Extract the (x, y) coordinate from the center of the cell holding the provided text.  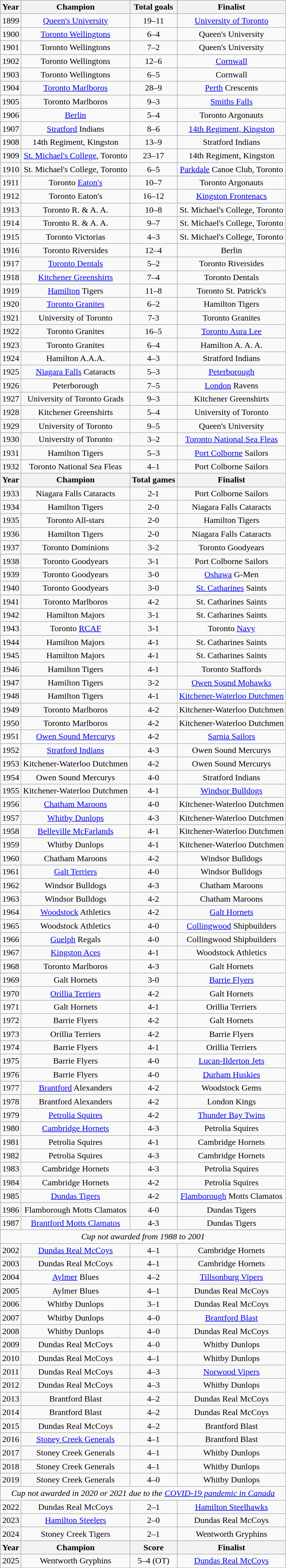
1975 (11, 1061)
Guelph Regals (76, 939)
1914 (11, 223)
1955 (11, 791)
2007 (11, 1318)
1911 (11, 183)
11–8 (153, 291)
Durham Huskies (232, 1075)
Toronto Victorias (76, 237)
1937 (11, 547)
1922 (11, 331)
London Kings (232, 1102)
1947 (11, 683)
1980 (11, 1129)
23–17 (153, 155)
2023 (11, 1520)
Woodstock Gems (232, 1088)
Total goals (153, 7)
7-3 (153, 318)
1971 (11, 1007)
10–8 (153, 210)
1981 (11, 1142)
1961 (11, 872)
1926 (11, 385)
1952 (11, 750)
Parkdale Canoe Club, Toronto (232, 169)
1977 (11, 1088)
7–4 (153, 277)
1924 (11, 358)
2015 (11, 1426)
1930 (11, 439)
8–6 (153, 129)
1960 (11, 858)
Toronto RCAF (76, 629)
2002 (11, 1250)
1968 (11, 966)
2011 (11, 1372)
2017 (11, 1453)
2003 (11, 1264)
1935 (11, 520)
1954 (11, 777)
1979 (11, 1115)
3–2 (153, 439)
1916 (11, 250)
1939 (11, 574)
1982 (11, 1155)
1974 (11, 1048)
1906 (11, 115)
Score (153, 1547)
2018 (11, 1466)
Toronto St. Patrick's (232, 291)
1956 (11, 804)
1902 (11, 61)
Lucan-Ilderton Jets (232, 1061)
2–0 (153, 1520)
1921 (11, 318)
1910 (11, 169)
1913 (11, 210)
1973 (11, 1034)
1976 (11, 1075)
1949 (11, 710)
1948 (11, 696)
1963 (11, 899)
Toronto Dominions (76, 547)
1942 (11, 615)
Sarnia Sailors (232, 737)
1903 (11, 75)
12–6 (153, 61)
1957 (11, 818)
London Ravens (232, 385)
2019 (11, 1480)
1905 (11, 102)
2014 (11, 1412)
5–4 (OT) (153, 1561)
9–7 (153, 223)
1962 (11, 885)
16–12 (153, 196)
1912 (11, 196)
28–9 (153, 88)
1986 (11, 1209)
7–5 (153, 385)
6–2 (153, 304)
2009 (11, 1345)
2005 (11, 1291)
1940 (11, 588)
Hamilton A. A. A. (232, 345)
Thunder Bay Twins (232, 1115)
1953 (11, 764)
1923 (11, 345)
Owen Sound Mohawks (232, 683)
1966 (11, 939)
1919 (11, 291)
Hamilton A.A.A. (76, 358)
16–5 (153, 331)
5–2 (153, 264)
1899 (11, 21)
1945 (11, 656)
1904 (11, 88)
1970 (11, 993)
Belleville McFarlands (76, 831)
1929 (11, 426)
1958 (11, 831)
Perth Crescents (232, 88)
1967 (11, 953)
7–2 (153, 48)
Cup not awarded in 2020 or 2021 due to the COVID-19 pandemic in Canada (143, 1493)
1901 (11, 48)
Brantford Motts Clamatos (76, 1223)
1946 (11, 669)
Stoney Creek Tigers (76, 1534)
Toronto Navy (232, 629)
9–5 (153, 426)
Kingston Frontenacs (232, 196)
Total games (153, 480)
2024 (11, 1534)
Kingston Aces (76, 953)
1909 (11, 155)
1944 (11, 642)
12–4 (153, 250)
1983 (11, 1169)
1964 (11, 912)
1985 (11, 1196)
2012 (11, 1385)
1969 (11, 980)
1908 (11, 142)
1907 (11, 129)
Galt Terriers (76, 872)
2013 (11, 1399)
2008 (11, 1331)
1936 (11, 534)
1987 (11, 1223)
Hamilton Steelhawks (232, 1507)
1934 (11, 507)
19–11 (153, 21)
Toronto Staffords (232, 669)
1943 (11, 629)
10–7 (153, 183)
Cup not awarded from 1988 to 2001 (143, 1236)
1950 (11, 723)
1965 (11, 926)
1972 (11, 1020)
Hamilton Steelers (76, 1520)
Tillsonburg Vipers (232, 1277)
3–1 (153, 1304)
2006 (11, 1304)
1933 (11, 493)
1915 (11, 237)
2016 (11, 1439)
13–9 (153, 142)
1938 (11, 561)
1928 (11, 413)
1920 (11, 304)
University of Toronto Grads (76, 399)
Smiths Falls (232, 102)
1978 (11, 1102)
Oshawa G-Men (232, 574)
1941 (11, 602)
1951 (11, 737)
2010 (11, 1358)
Toronto All-stars (76, 520)
Norwood Vipers (232, 1372)
1984 (11, 1182)
1917 (11, 264)
1927 (11, 399)
2022 (11, 1507)
1900 (11, 34)
1932 (11, 466)
1959 (11, 845)
2-1 (153, 493)
1918 (11, 277)
1925 (11, 372)
2025 (11, 1561)
2004 (11, 1277)
1931 (11, 453)
Toronto Aura Lee (232, 331)
